For the text-containing cell, return its midpoint in [X, Y] coordinate format. 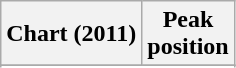
Peakposition [188, 34]
Chart (2011) [72, 34]
